Provide the (x, y) coordinate of the cell's center where the given text is located.  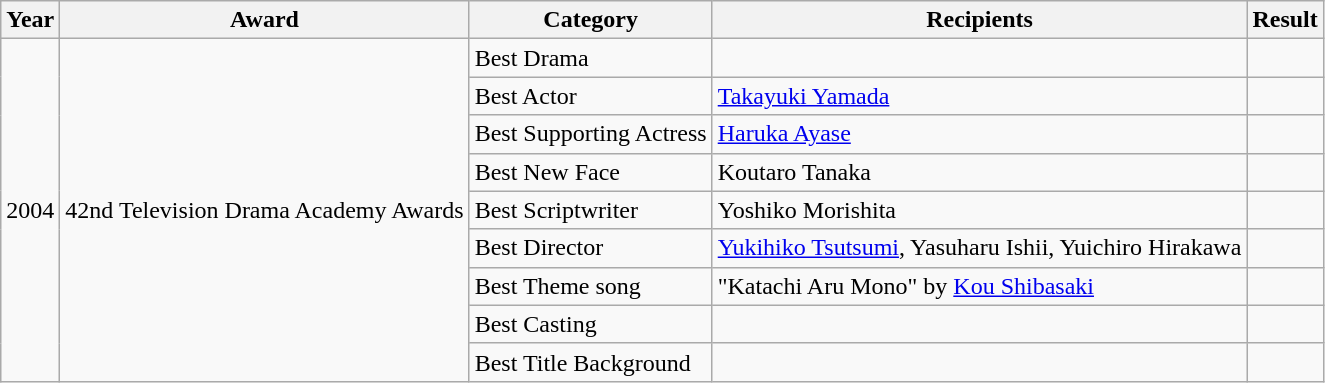
Recipients (980, 20)
Best Title Background (590, 362)
Yoshiko Morishita (980, 210)
Best Scriptwriter (590, 210)
Best Casting (590, 324)
Best Theme song (590, 286)
Result (1285, 20)
Best Actor (590, 96)
"Katachi Aru Mono" by Kou Shibasaki (980, 286)
2004 (30, 210)
Award (264, 20)
Haruka Ayase (980, 134)
Yukihiko Tsutsumi, Yasuharu Ishii, Yuichiro Hirakawa (980, 248)
Best Drama (590, 58)
Koutaro Tanaka (980, 172)
Best Director (590, 248)
42nd Television Drama Academy Awards (264, 210)
Best Supporting Actress (590, 134)
Category (590, 20)
Best New Face (590, 172)
Year (30, 20)
Takayuki Yamada (980, 96)
